Pinpoint the cell where the given text exists, returning its (x, y) midpoint coordinate. 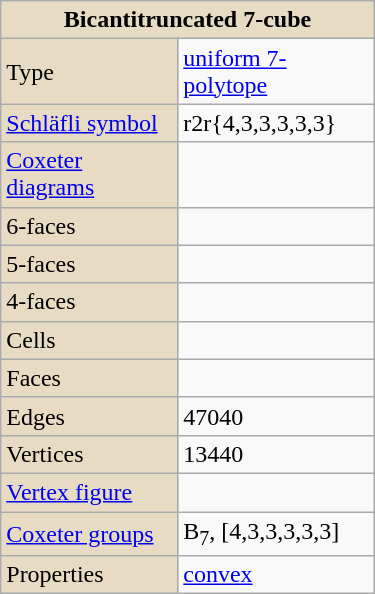
Edges (90, 416)
Coxeter groups (90, 534)
47040 (276, 416)
B7, [4,3,3,3,3,3] (276, 534)
Coxeter diagrams (90, 174)
6-faces (90, 226)
Schläfli symbol (90, 123)
Bicantitruncated 7-cube (188, 20)
convex (276, 575)
uniform 7-polytope (276, 72)
Type (90, 72)
13440 (276, 454)
Cells (90, 340)
Faces (90, 378)
5-faces (90, 264)
Properties (90, 575)
r2r{4,3,3,3,3,3} (276, 123)
4-faces (90, 302)
Vertices (90, 454)
Vertex figure (90, 492)
